Extract the (x, y) coordinate from the center of the cell holding the provided text.  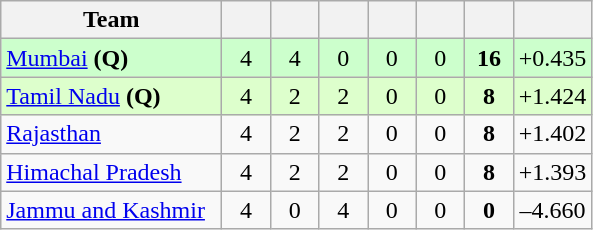
–4.660 (552, 210)
Tamil Nadu (Q) (112, 96)
+1.402 (552, 134)
Jammu and Kashmir (112, 210)
Rajasthan (112, 134)
+0.435 (552, 58)
16 (490, 58)
+1.393 (552, 172)
+1.424 (552, 96)
Mumbai (Q) (112, 58)
Team (112, 20)
Himachal Pradesh (112, 172)
